Locate the cell with the specified text and output its (x, y) center coordinate. 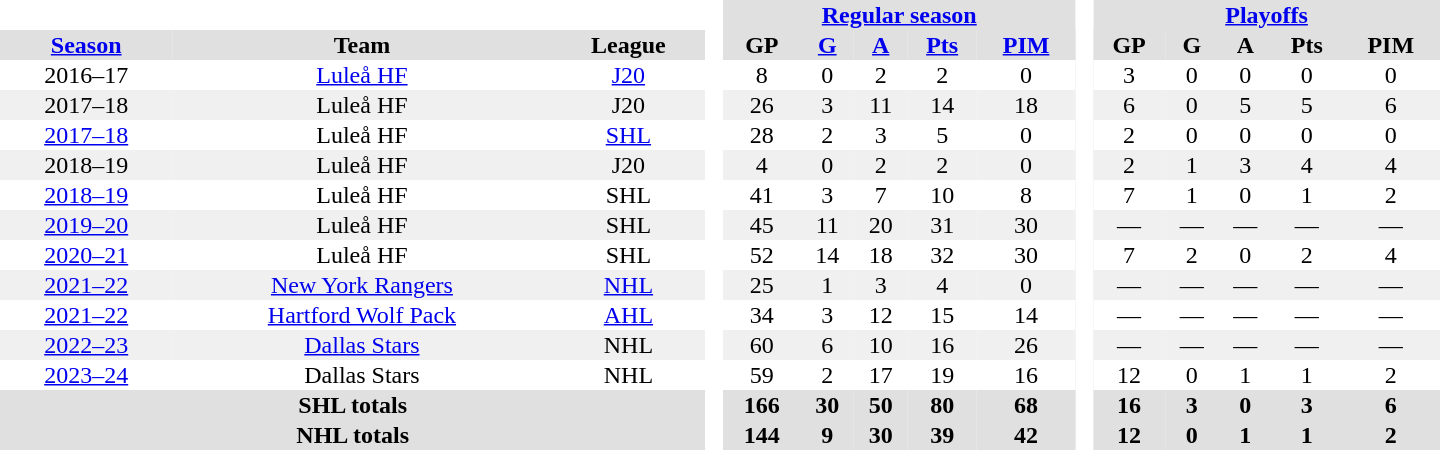
34 (762, 315)
32 (942, 255)
39 (942, 435)
AHL (628, 315)
42 (1026, 435)
45 (762, 225)
15 (942, 315)
166 (762, 405)
2020–21 (86, 255)
NHL totals (352, 435)
2019–20 (86, 225)
Season (86, 45)
25 (762, 285)
28 (762, 135)
2023–24 (86, 375)
41 (762, 195)
59 (762, 375)
New York Rangers (362, 285)
19 (942, 375)
Playoffs (1266, 15)
9 (827, 435)
Team (362, 45)
Hartford Wolf Pack (362, 315)
52 (762, 255)
144 (762, 435)
17 (881, 375)
League (628, 45)
80 (942, 405)
20 (881, 225)
2022–23 (86, 345)
Regular season (899, 15)
50 (881, 405)
2016–17 (86, 75)
SHL totals (352, 405)
31 (942, 225)
60 (762, 345)
68 (1026, 405)
